Output the (x, y) coordinate of the center of the cell containing the given text.  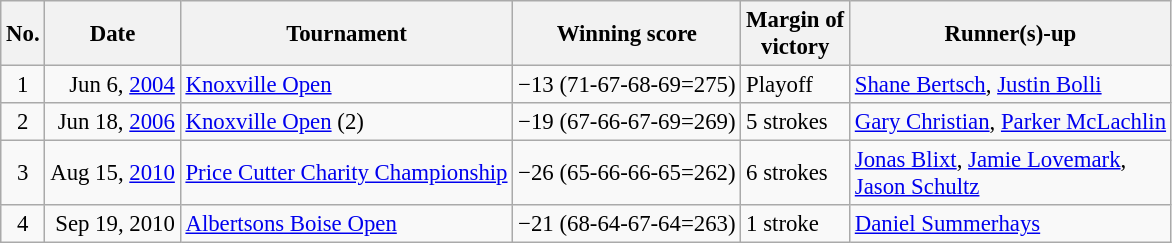
Albertsons Boise Open (346, 224)
Date (112, 34)
4 (23, 224)
−21 (68-64-67-64=263) (627, 224)
Daniel Summerhays (1010, 224)
−19 (67-66-67-69=269) (627, 122)
Sep 19, 2010 (112, 224)
−13 (71-67-68-69=275) (627, 85)
Margin ofvictory (796, 34)
−26 (65-66-66-65=262) (627, 174)
Shane Bertsch, Justin Bolli (1010, 85)
1 stroke (796, 224)
Jun 18, 2006 (112, 122)
5 strokes (796, 122)
Runner(s)-up (1010, 34)
Aug 15, 2010 (112, 174)
No. (23, 34)
Jonas Blixt, Jamie Lovemark, Jason Schultz (1010, 174)
6 strokes (796, 174)
Knoxville Open (346, 85)
Winning score (627, 34)
Jun 6, 2004 (112, 85)
3 (23, 174)
1 (23, 85)
Gary Christian, Parker McLachlin (1010, 122)
Knoxville Open (2) (346, 122)
Tournament (346, 34)
Price Cutter Charity Championship (346, 174)
2 (23, 122)
Playoff (796, 85)
